Scan for the cell matching the given text and deliver its [X, Y] coordinate at center. 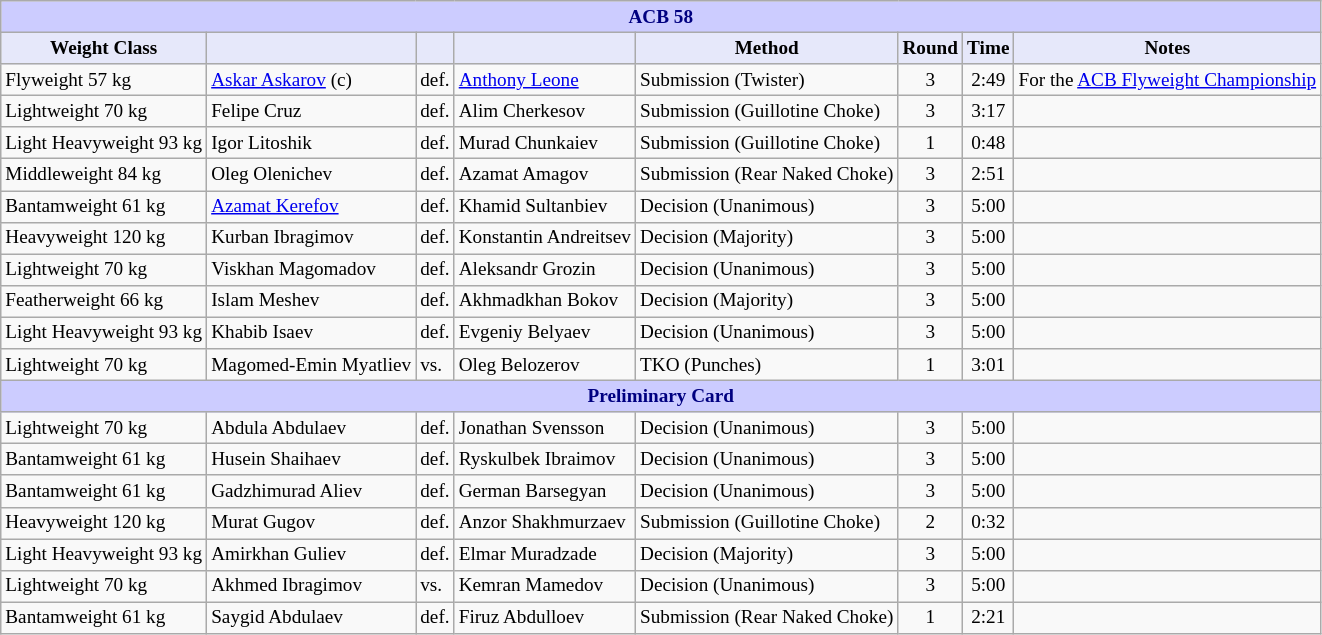
0:32 [988, 523]
For the ACB Flyweight Championship [1168, 80]
Firuz Abdulloev [544, 618]
Askar Askarov (c) [312, 80]
Method [767, 48]
ACB 58 [661, 17]
Azamat Amagov [544, 175]
Submission (Twister) [767, 80]
Oleg Olenichev [312, 175]
Round [930, 48]
Jonathan Svensson [544, 428]
Aleksandr Grozin [544, 270]
TKO (Punches) [767, 365]
2:21 [988, 618]
Weight Class [104, 48]
Igor Litoshik [312, 143]
Kemran Mamedov [544, 586]
2:51 [988, 175]
Evgeniy Belyaev [544, 333]
Saygid Abdulaev [312, 618]
2 [930, 523]
Konstantin Andreitsev [544, 238]
Felipe Cruz [312, 111]
Magomed-Emin Myatliev [312, 365]
Alim Cherkesov [544, 111]
Khamid Sultanbiev [544, 206]
Oleg Belozerov [544, 365]
Khabib Isaev [312, 333]
Viskhan Magomadov [312, 270]
Featherweight 66 kg [104, 301]
Husein Shaihaev [312, 460]
German Barsegyan [544, 491]
0:48 [988, 143]
Elmar Muradzade [544, 554]
2:49 [988, 80]
Anthony Leone [544, 80]
Amirkhan Guliev [312, 554]
Middleweight 84 kg [104, 175]
3:17 [988, 111]
Gadzhimurad Aliev [312, 491]
Abdula Abdulaev [312, 428]
Flyweight 57 kg [104, 80]
Murat Gugov [312, 523]
3:01 [988, 365]
Murad Chunkaiev [544, 143]
Ryskulbek Ibraimov [544, 460]
Akhmadkhan Bokov [544, 301]
Akhmed Ibragimov [312, 586]
Anzor Shakhmurzaev [544, 523]
Azamat Kerefov [312, 206]
Kurban Ibragimov [312, 238]
Preliminary Card [661, 396]
Islam Meshev [312, 301]
Notes [1168, 48]
Time [988, 48]
